Detect which cell encompasses the target text, then output its [x, y] center coordinate. 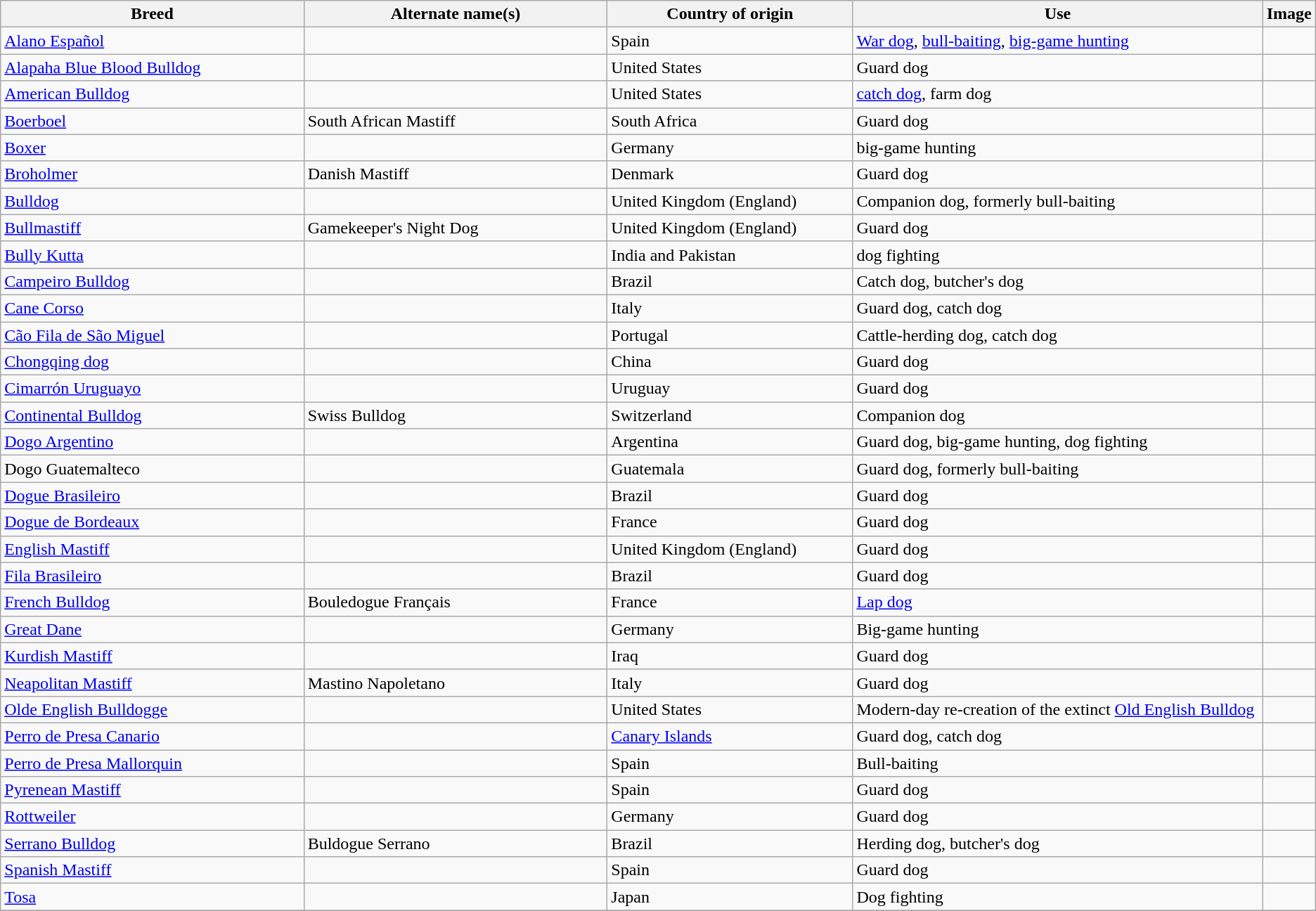
Switzerland [730, 415]
Catch dog, butcher's dog [1057, 281]
Breed [152, 14]
Modern-day re-creation of the extinct Old English Bulldog [1057, 709]
Pyrenean Mastiff [152, 790]
Broholmer [152, 174]
Mastino Napoletano [456, 683]
Cane Corso [152, 308]
Danish Mastiff [456, 174]
India and Pakistan [730, 254]
Lap dog [1057, 602]
French Bulldog [152, 602]
Bullmastiff [152, 228]
dog fighting [1057, 254]
Perro de Presa Mallorquin [152, 763]
Dogue de Bordeaux [152, 522]
Bouledogue Français [456, 602]
Campeiro Bulldog [152, 281]
English Mastiff [152, 549]
South Africa [730, 121]
Cattle-herding dog, catch dog [1057, 335]
Companion dog [1057, 415]
Boxer [152, 148]
China [730, 362]
Continental Bulldog [152, 415]
Serrano Bulldog [152, 844]
Iraq [730, 656]
Portugal [730, 335]
Dogo Argentino [152, 442]
Country of origin [730, 14]
Bull-baiting [1057, 763]
Kurdish Mastiff [152, 656]
Buldogue Serrano [456, 844]
Great Dane [152, 629]
Companion dog, formerly bull-baiting [1057, 201]
Alano Español [152, 41]
Rottweiler [152, 817]
Dogue Brasileiro [152, 496]
Japan [730, 897]
Perro de Presa Canario [152, 736]
Chongqing dog [152, 362]
Gamekeeper's Night Dog [456, 228]
Guard dog, big-game hunting, dog fighting [1057, 442]
Canary Islands [730, 736]
Image [1289, 14]
Guard dog, formerly bull-baiting [1057, 469]
Alternate name(s) [456, 14]
Argentina [730, 442]
Uruguay [730, 389]
Guatemala [730, 469]
Cão Fila de São Miguel [152, 335]
American Bulldog [152, 94]
Fila Brasileiro [152, 576]
War dog, bull-baiting, big-game hunting [1057, 41]
catch dog, farm dog [1057, 94]
Spanish Mastiff [152, 870]
big-game hunting [1057, 148]
Bully Kutta [152, 254]
South African Mastiff [456, 121]
Alapaha Blue Blood Bulldog [152, 67]
Boerboel [152, 121]
Big-game hunting [1057, 629]
Neapolitan Mastiff [152, 683]
Denmark [730, 174]
Bulldog [152, 201]
Cimarrón Uruguayo [152, 389]
Dogo Guatemalteco [152, 469]
Olde English Bulldogge [152, 709]
Dog fighting [1057, 897]
Swiss Bulldog [456, 415]
Tosa [152, 897]
Use [1057, 14]
Herding dog, butcher's dog [1057, 844]
